Scan for the cell matching the given text and deliver its [X, Y] coordinate at center. 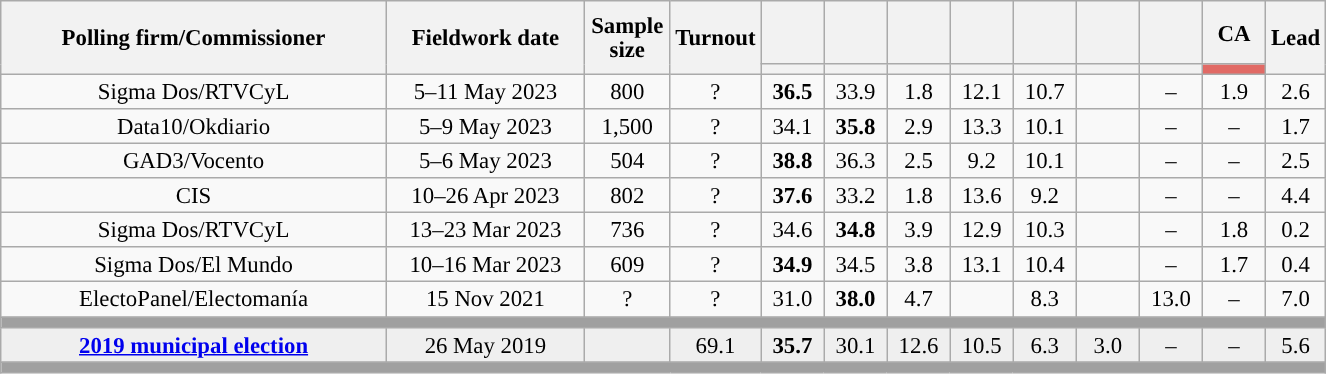
6.3 [1044, 344]
7.0 [1296, 300]
36.5 [792, 92]
504 [627, 162]
802 [627, 196]
Polling firm/Commissioner [194, 38]
5–9 May 2023 [485, 126]
34.9 [792, 266]
5.6 [1296, 344]
609 [627, 266]
37.6 [792, 196]
Turnout [716, 38]
38.8 [792, 162]
12.9 [982, 230]
10.5 [982, 344]
736 [627, 230]
Fieldwork date [485, 38]
13.3 [982, 126]
3.9 [918, 230]
33.2 [856, 196]
34.8 [856, 230]
GAD3/Vocento [194, 162]
33.9 [856, 92]
13.1 [982, 266]
Sample size [627, 38]
35.7 [792, 344]
ElectoPanel/Electomanía [194, 300]
36.3 [856, 162]
12.1 [982, 92]
34.6 [792, 230]
15 Nov 2021 [485, 300]
13.0 [1170, 300]
34.5 [856, 266]
1,500 [627, 126]
5–6 May 2023 [485, 162]
0.2 [1296, 230]
0.4 [1296, 266]
12.6 [918, 344]
31.0 [792, 300]
Data10/Okdiario [194, 126]
CIS [194, 196]
4.4 [1296, 196]
4.7 [918, 300]
30.1 [856, 344]
Lead [1296, 38]
10.4 [1044, 266]
13.6 [982, 196]
8.3 [1044, 300]
2019 municipal election [194, 344]
34.1 [792, 126]
26 May 2019 [485, 344]
10–26 Apr 2023 [485, 196]
3.8 [918, 266]
13–23 Mar 2023 [485, 230]
38.0 [856, 300]
10–16 Mar 2023 [485, 266]
2.6 [1296, 92]
10.3 [1044, 230]
2.9 [918, 126]
5–11 May 2023 [485, 92]
CA [1234, 32]
3.0 [1108, 344]
Sigma Dos/El Mundo [194, 266]
10.7 [1044, 92]
1.9 [1234, 92]
69.1 [716, 344]
35.8 [856, 126]
800 [627, 92]
